Return [X, Y] of the center of cell containing provided text 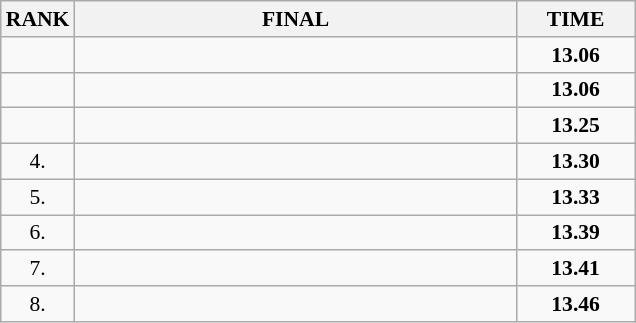
TIME [576, 19]
13.39 [576, 233]
13.46 [576, 304]
4. [38, 162]
7. [38, 269]
13.33 [576, 197]
FINAL [295, 19]
6. [38, 233]
13.30 [576, 162]
RANK [38, 19]
5. [38, 197]
13.41 [576, 269]
13.25 [576, 126]
8. [38, 304]
